Identify which cell holds the provided text, then report its [x, y] central coordinate. 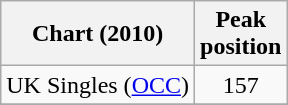
Peakposition [241, 34]
Chart (2010) [98, 34]
UK Singles (OCC) [98, 85]
157 [241, 85]
